Detect which cell encompasses the target text, then output its [X, Y] center coordinate. 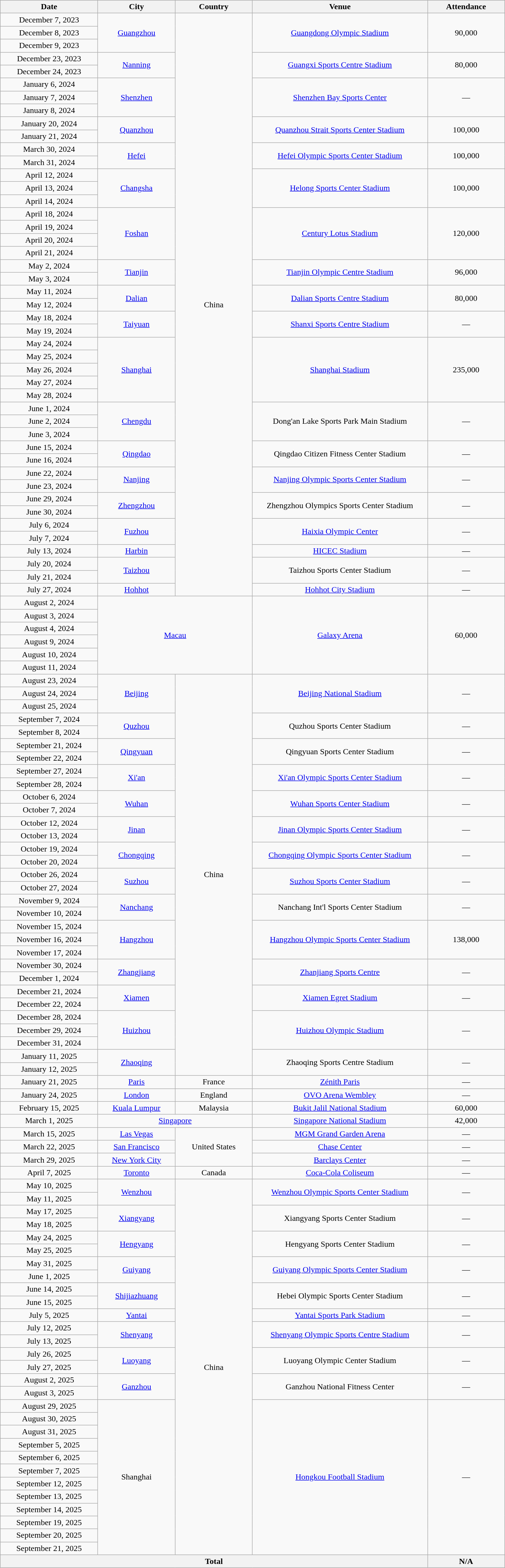
December 7, 2023 [49, 20]
April 21, 2024 [49, 253]
January 24, 2025 [49, 1095]
Country [214, 7]
May 28, 2024 [49, 395]
Malaysia [214, 1108]
May 11, 2025 [49, 1198]
Zhengzhou [137, 505]
Hongkou Football Stadium [340, 1477]
March 29, 2025 [49, 1160]
September 28, 2024 [49, 784]
96,000 [466, 272]
August 9, 2024 [49, 642]
Nanning [137, 65]
January 8, 2024 [49, 110]
July 13, 2024 [49, 551]
September 7, 2024 [49, 719]
Fuzhou [137, 531]
October 13, 2024 [49, 836]
Shijiazhuang [137, 1296]
Tianjin Olympic Centre Stadium [340, 272]
Shenzhen [137, 97]
Taizhou [137, 570]
March 30, 2024 [49, 149]
October 27, 2024 [49, 888]
Zénith Paris [340, 1082]
Wuhan Sports Center Stadium [340, 804]
Qingyuan Sports Center Stadium [340, 751]
Wuhan [137, 804]
Haixia Olympic Center [340, 531]
Chongqing [137, 855]
Hengyang Sports Center Stadium [340, 1244]
Zhanjiang Sports Centre [340, 972]
May 24, 2024 [49, 343]
June 2, 2024 [49, 421]
June 1, 2025 [49, 1276]
October 7, 2024 [49, 810]
November 17, 2024 [49, 952]
May 26, 2024 [49, 369]
Wenzhou [137, 1192]
September 21, 2025 [49, 1548]
November 9, 2024 [49, 901]
July 5, 2025 [49, 1315]
Xiamen Egret Stadium [340, 998]
September 22, 2024 [49, 758]
May 31, 2025 [49, 1263]
Huizhou [137, 1030]
Shanxi Sports Centre Stadium [340, 324]
France [214, 1082]
May 25, 2025 [49, 1250]
January 11, 2025 [49, 1056]
Coca-Cola Coliseum [340, 1173]
September 6, 2025 [49, 1458]
Ganzhou National Fitness Center [340, 1386]
Beijing National Stadium [340, 693]
January 21, 2024 [49, 136]
August 31, 2025 [49, 1432]
Taizhou Sports Center Stadium [340, 570]
April 19, 2024 [49, 227]
April 13, 2024 [49, 188]
December 8, 2023 [49, 33]
November 16, 2024 [49, 939]
Quanzhou [137, 130]
March 1, 2025 [49, 1121]
April 20, 2024 [49, 240]
January 21, 2025 [49, 1082]
Qingyuan [137, 751]
May 24, 2025 [49, 1238]
Barclays Center [340, 1160]
Xiangyang [137, 1218]
Las Vegas [137, 1134]
August 10, 2024 [49, 654]
Galaxy Arena [340, 635]
January 20, 2024 [49, 123]
Shenyang [137, 1335]
July 20, 2024 [49, 564]
Zhaoqing [137, 1063]
Quzhou Sports Center Stadium [340, 726]
August 25, 2024 [49, 706]
December 21, 2024 [49, 991]
October 19, 2024 [49, 849]
Total [214, 1561]
November 10, 2024 [49, 914]
September 12, 2025 [49, 1484]
235,000 [466, 369]
August 2, 2025 [49, 1380]
Attendance [466, 7]
June 16, 2024 [49, 460]
May 18, 2024 [49, 318]
City [137, 7]
August 3, 2025 [49, 1393]
Zhengzhou Olympics Sports Center Stadium [340, 505]
Nanjing Olympic Sports Center Stadium [340, 480]
Chongqing Olympic Sports Center Stadium [340, 855]
Nanchang Int'l Sports Center Stadium [340, 907]
April 12, 2024 [49, 175]
September 27, 2024 [49, 771]
Hangzhou [137, 939]
September 21, 2024 [49, 745]
May 12, 2024 [49, 305]
Qingdao [137, 454]
HICEC Stadium [340, 551]
September 5, 2025 [49, 1445]
June 29, 2024 [49, 499]
Guangzhou [137, 33]
Helong Sports Center Stadium [340, 188]
Taiyuan [137, 324]
Bukit Jalil National Stadium [340, 1108]
Hefei Olympic Sports Center Stadium [340, 156]
Suzhou Sports Center Stadium [340, 881]
November 15, 2024 [49, 926]
July 21, 2024 [49, 577]
Tianjin [137, 272]
Century Lotus Stadium [340, 233]
90,000 [466, 33]
Nanchang [137, 907]
Jinan Olympic Sports Center Stadium [340, 829]
September 8, 2024 [49, 732]
Harbin [137, 551]
June 23, 2024 [49, 486]
May 2, 2024 [49, 266]
July 7, 2024 [49, 538]
January 12, 2025 [49, 1069]
Hengyang [137, 1244]
N/A [466, 1561]
August 3, 2024 [49, 616]
Jinan [137, 829]
March 15, 2025 [49, 1134]
Foshan [137, 233]
May 3, 2024 [49, 279]
Paris [137, 1082]
Chase Center [340, 1147]
Xiamen [137, 998]
May 25, 2024 [49, 356]
Zhangjiang [137, 972]
Yantai [137, 1315]
August 11, 2024 [49, 667]
May 10, 2025 [49, 1185]
United States [214, 1147]
June 1, 2024 [49, 408]
July 26, 2025 [49, 1354]
June 30, 2024 [49, 512]
June 14, 2025 [49, 1289]
Singapore [175, 1121]
July 27, 2024 [49, 590]
England [214, 1095]
Guiyang [137, 1270]
February 15, 2025 [49, 1108]
Dalian Sports Centre Stadium [340, 298]
December 31, 2024 [49, 1043]
San Francisco [137, 1147]
August 24, 2024 [49, 693]
June 22, 2024 [49, 473]
Guangdong Olympic Stadium [340, 33]
August 4, 2024 [49, 629]
December 23, 2023 [49, 59]
Hebei Olympic Sports Center Stadium [340, 1296]
December 9, 2023 [49, 46]
Yantai Sports Park Stadium [340, 1315]
Toronto [137, 1173]
November 30, 2024 [49, 965]
August 29, 2025 [49, 1406]
May 27, 2024 [49, 383]
July 13, 2025 [49, 1341]
Quzhou [137, 726]
May 18, 2025 [49, 1225]
Zhaoqing Sports Centre Stadium [340, 1063]
Venue [340, 7]
December 24, 2023 [49, 71]
Kuala Lumpur [137, 1108]
Date [49, 7]
October 6, 2024 [49, 797]
September 7, 2025 [49, 1471]
42,000 [466, 1121]
Suzhou [137, 881]
June 15, 2025 [49, 1302]
Hohhot City Stadium [340, 590]
September 13, 2025 [49, 1497]
New York City [137, 1160]
138,000 [466, 939]
London [137, 1095]
May 17, 2025 [49, 1212]
Hefei [137, 156]
Beijing [137, 693]
Singapore National Stadium [340, 1121]
Changsha [137, 188]
April 7, 2025 [49, 1173]
December 22, 2024 [49, 1004]
Guiyang Olympic Sports Center Stadium [340, 1270]
August 30, 2025 [49, 1419]
July 12, 2025 [49, 1328]
Chengdu [137, 421]
Xiangyang Sports Center Stadium [340, 1218]
May 11, 2024 [49, 292]
Shanghai Stadium [340, 369]
December 28, 2024 [49, 1017]
April 18, 2024 [49, 214]
January 6, 2024 [49, 84]
Canada [214, 1173]
Macau [175, 635]
Dong'an Lake Sports Park Main Stadium [340, 421]
Hohhot [137, 590]
Qingdao Citizen Fitness Center Stadium [340, 454]
March 22, 2025 [49, 1147]
July 6, 2024 [49, 525]
120,000 [466, 233]
August 23, 2024 [49, 680]
Luoyang Olympic Center Stadium [340, 1360]
October 20, 2024 [49, 862]
October 26, 2024 [49, 875]
Quanzhou Strait Sports Center Stadium [340, 130]
Huizhou Olympic Stadium [340, 1030]
Nanjing [137, 480]
September 19, 2025 [49, 1522]
Xi'an Olympic Sports Center Stadium [340, 777]
OVO Arena Wembley [340, 1095]
May 19, 2024 [49, 330]
Shenzhen Bay Sports Center [340, 97]
Xi'an [137, 777]
March 31, 2024 [49, 162]
June 3, 2024 [49, 434]
October 12, 2024 [49, 823]
Ganzhou [137, 1386]
June 15, 2024 [49, 447]
September 20, 2025 [49, 1535]
December 1, 2024 [49, 978]
MGM Grand Garden Arena [340, 1134]
Guangxi Sports Centre Stadium [340, 65]
Wenzhou Olympic Sports Center Stadium [340, 1192]
September 14, 2025 [49, 1509]
January 7, 2024 [49, 97]
Shenyang Olympic Sports Centre Stadium [340, 1335]
April 14, 2024 [49, 201]
Hangzhou Olympic Sports Center Stadium [340, 939]
Luoyang [137, 1360]
July 27, 2025 [49, 1367]
December 29, 2024 [49, 1030]
August 2, 2024 [49, 603]
Dalian [137, 298]
